Scan for the cell matching the given text and deliver its [X, Y] coordinate at center. 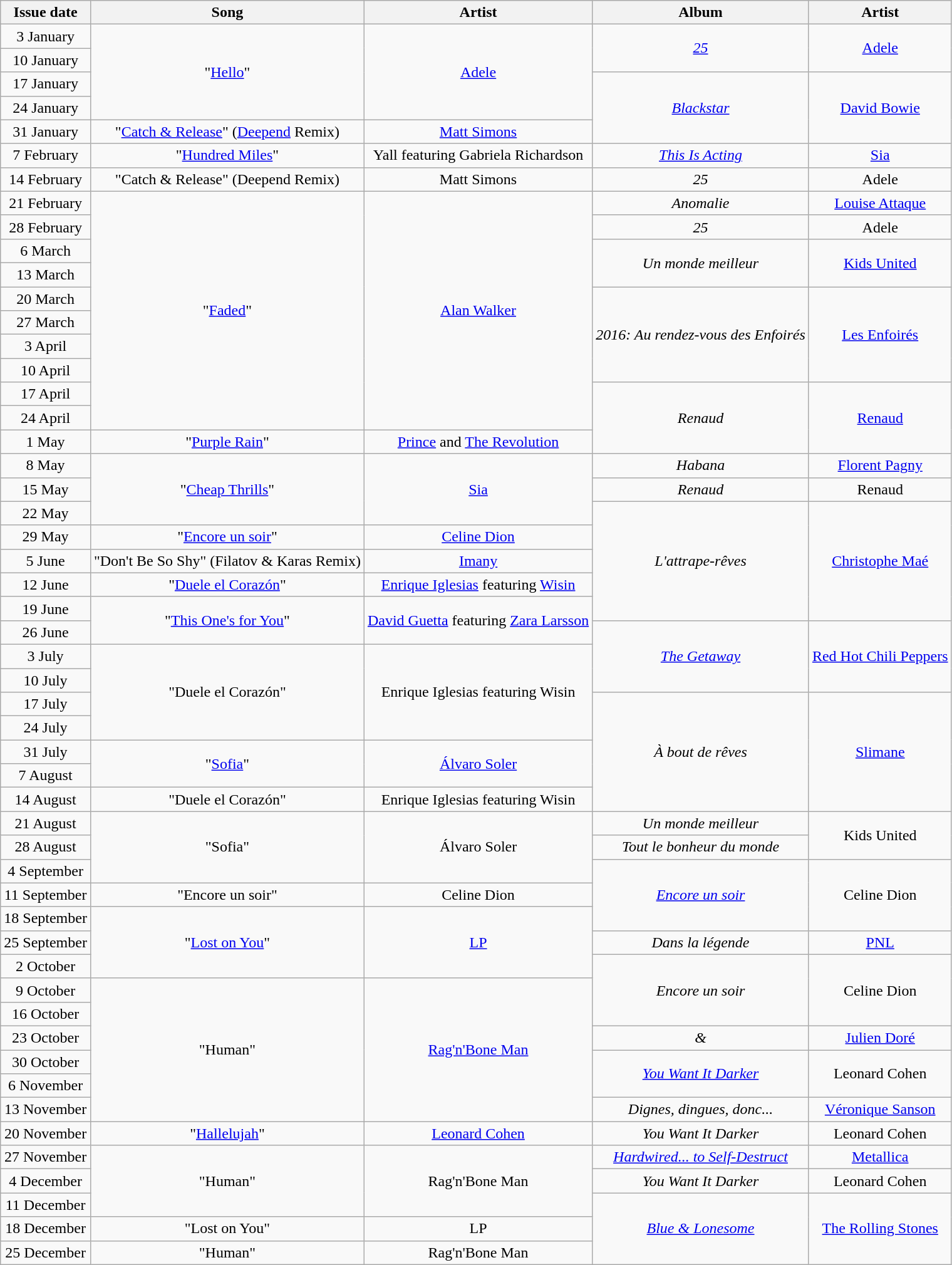
3 July [46, 656]
28 August [46, 847]
27 November [46, 1157]
"This One's for You" [227, 620]
5 June [46, 561]
30 October [46, 1062]
Imany [478, 561]
31 January [46, 132]
11 September [46, 895]
11 December [46, 1205]
29 May [46, 537]
20 November [46, 1133]
4 December [46, 1181]
The Getaway [701, 656]
4 September [46, 871]
6 March [46, 251]
Album [701, 13]
9 October [46, 990]
28 February [46, 227]
10 January [46, 60]
Anomalie [701, 203]
16 October [46, 1014]
18 September [46, 919]
21 February [46, 203]
"Hello" [227, 72]
Hardwired... to Self-Destruct [701, 1157]
Blue & Lonesome [701, 1229]
Habana [701, 466]
15 May [46, 489]
6 November [46, 1086]
À bout de rêves [701, 752]
23 October [46, 1038]
Metallica [880, 1157]
7 August [46, 776]
The Rolling Stones [880, 1229]
27 March [46, 323]
10 July [46, 680]
20 March [46, 299]
Julien Doré [880, 1038]
10 April [46, 370]
"Hallelujah" [227, 1133]
Red Hot Chili Peppers [880, 656]
David Guetta featuring Zara Larsson [478, 620]
Dans la légende [701, 942]
L'attrape-rêves [701, 561]
Issue date [46, 13]
25 September [46, 942]
"Don't Be So Shy" (Filatov & Karas Remix) [227, 561]
& [701, 1038]
17 January [46, 84]
2016: Au rendez-vous des Enfoirés [701, 335]
PNL [880, 942]
Alan Walker [478, 311]
"Purple Rain" [227, 442]
7 February [46, 155]
Dignes, dingues, donc... [701, 1110]
2 October [46, 966]
21 August [46, 823]
Blackstar [701, 108]
3 January [46, 36]
Christophe Maé [880, 561]
18 December [46, 1229]
David Bowie [880, 108]
1 May [46, 442]
14 February [46, 179]
17 April [46, 394]
12 June [46, 585]
19 June [46, 608]
14 August [46, 799]
24 July [46, 728]
26 June [46, 632]
17 July [46, 704]
"Cheap Thrills" [227, 489]
"Hundred Miles" [227, 155]
"Faded" [227, 311]
22 May [46, 513]
13 November [46, 1110]
Louise Attaque [880, 203]
Prince and The Revolution [478, 442]
25 December [46, 1252]
3 April [46, 346]
Slimane [880, 752]
8 May [46, 466]
31 July [46, 752]
This Is Acting [701, 155]
24 January [46, 108]
Véronique Sanson [880, 1110]
13 March [46, 274]
Song [227, 13]
Tout le bonheur du monde [701, 847]
Florent Pagny [880, 466]
Les Enfoirés [880, 335]
24 April [46, 418]
Yall featuring Gabriela Richardson [478, 155]
